Search for the cell housing the specified text and yield its [X, Y] center coordinate. 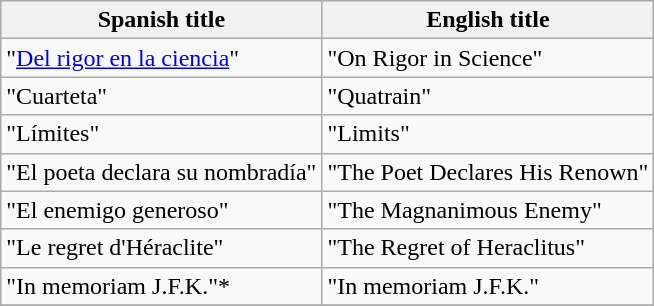
"In memoriam J.F.K." [488, 286]
"Límites" [162, 134]
"Le regret d'Héraclite" [162, 248]
"The Magnanimous Enemy" [488, 210]
"The Poet Declares His Renown" [488, 172]
Spanish title [162, 20]
"On Rigor in Science" [488, 58]
English title [488, 20]
"Cuarteta" [162, 96]
"Del rigor en la ciencia" [162, 58]
"El poeta declara su nombradía" [162, 172]
"Quatrain" [488, 96]
"The Regret of Heraclitus" [488, 248]
"Limits" [488, 134]
"El enemigo generoso" [162, 210]
"In memoriam J.F.K."* [162, 286]
